Search for the cell housing the specified text and yield its [X, Y] center coordinate. 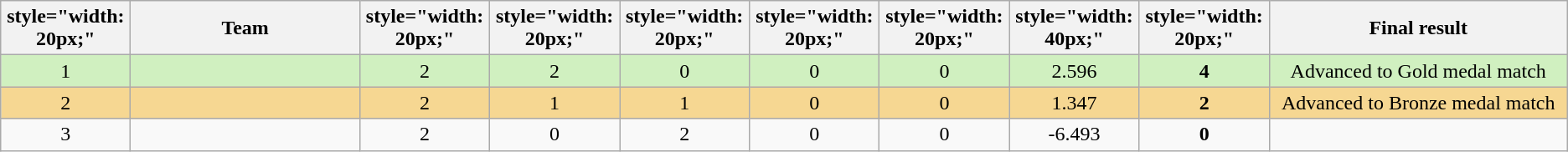
Advanced to Gold medal match [1418, 71]
3 [65, 134]
Advanced to Bronze medal match [1418, 103]
4 [1204, 71]
Final result [1418, 28]
1.347 [1074, 103]
-6.493 [1074, 134]
2.596 [1074, 71]
Team [245, 28]
style="width: 40px;" [1074, 28]
